Pinpoint the cell where the given text exists, returning its (X, Y) midpoint coordinate. 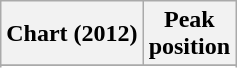
Peakposition (189, 34)
Chart (2012) (72, 34)
